Provide the [x, y] coordinate of the cell's center where the given text is located.  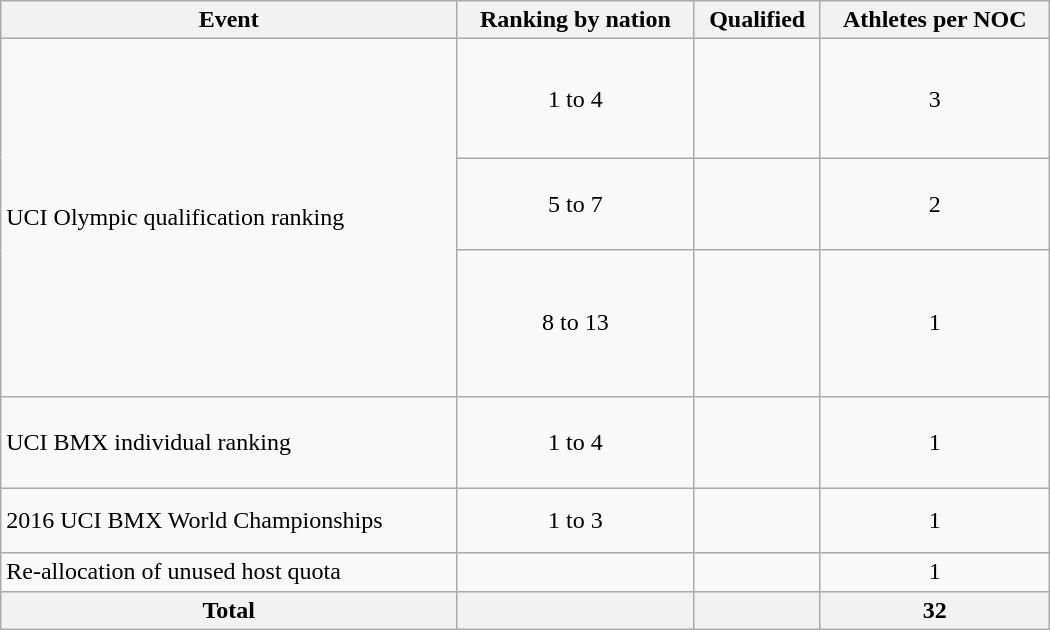
Qualified [757, 20]
2 [934, 204]
Re-allocation of unused host quota [229, 572]
Event [229, 20]
32 [934, 610]
UCI Olympic qualification ranking [229, 218]
Total [229, 610]
2016 UCI BMX World Championships [229, 520]
3 [934, 98]
8 to 13 [576, 323]
1 to 3 [576, 520]
Athletes per NOC [934, 20]
5 to 7 [576, 204]
UCI BMX individual ranking [229, 442]
Ranking by nation [576, 20]
